Return [X, Y] of the center of cell containing provided text 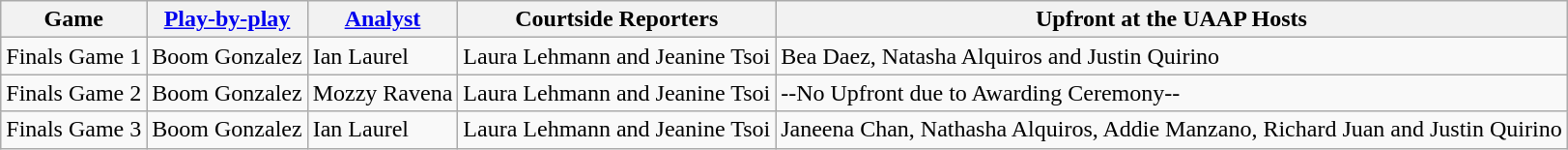
Finals Game 2 [73, 93]
Courtside Reporters [616, 19]
Upfront at the UAAP Hosts [1172, 19]
Finals Game 3 [73, 130]
--No Upfront due to Awarding Ceremony-- [1172, 93]
Janeena Chan, Nathasha Alquiros, Addie Manzano, Richard Juan and Justin Quirino [1172, 130]
Game [73, 19]
Mozzy Ravena [383, 93]
Analyst [383, 19]
Bea Daez, Natasha Alquiros and Justin Quirino [1172, 56]
Finals Game 1 [73, 56]
Play-by-play [227, 19]
